Provide the [X, Y] coordinate of the cell's center where the given text is located.  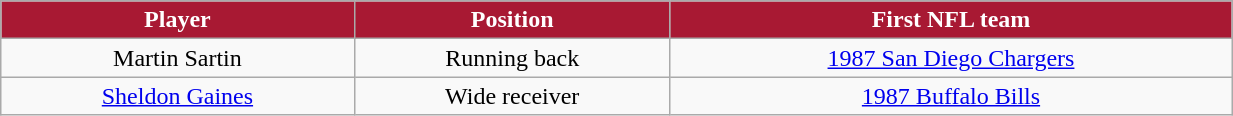
First NFL team [950, 20]
Wide receiver [512, 96]
Sheldon Gaines [178, 96]
Martin Sartin [178, 58]
Player [178, 20]
Position [512, 20]
Running back [512, 58]
1987 San Diego Chargers [950, 58]
1987 Buffalo Bills [950, 96]
